Locate the cell with the specified text and output its (X, Y) center coordinate. 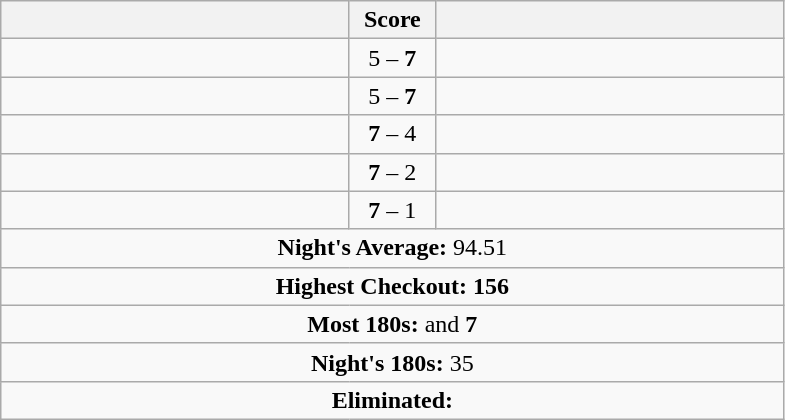
7 – 2 (392, 172)
7 – 1 (392, 210)
Highest Checkout: 156 (392, 286)
Night's Average: 94.51 (392, 248)
7 – 4 (392, 134)
Eliminated: (392, 400)
Night's 180s: 35 (392, 362)
Score (392, 20)
Most 180s: and 7 (392, 324)
